Determine the [x, y] coordinate at the center of the cell enclosing the given text.  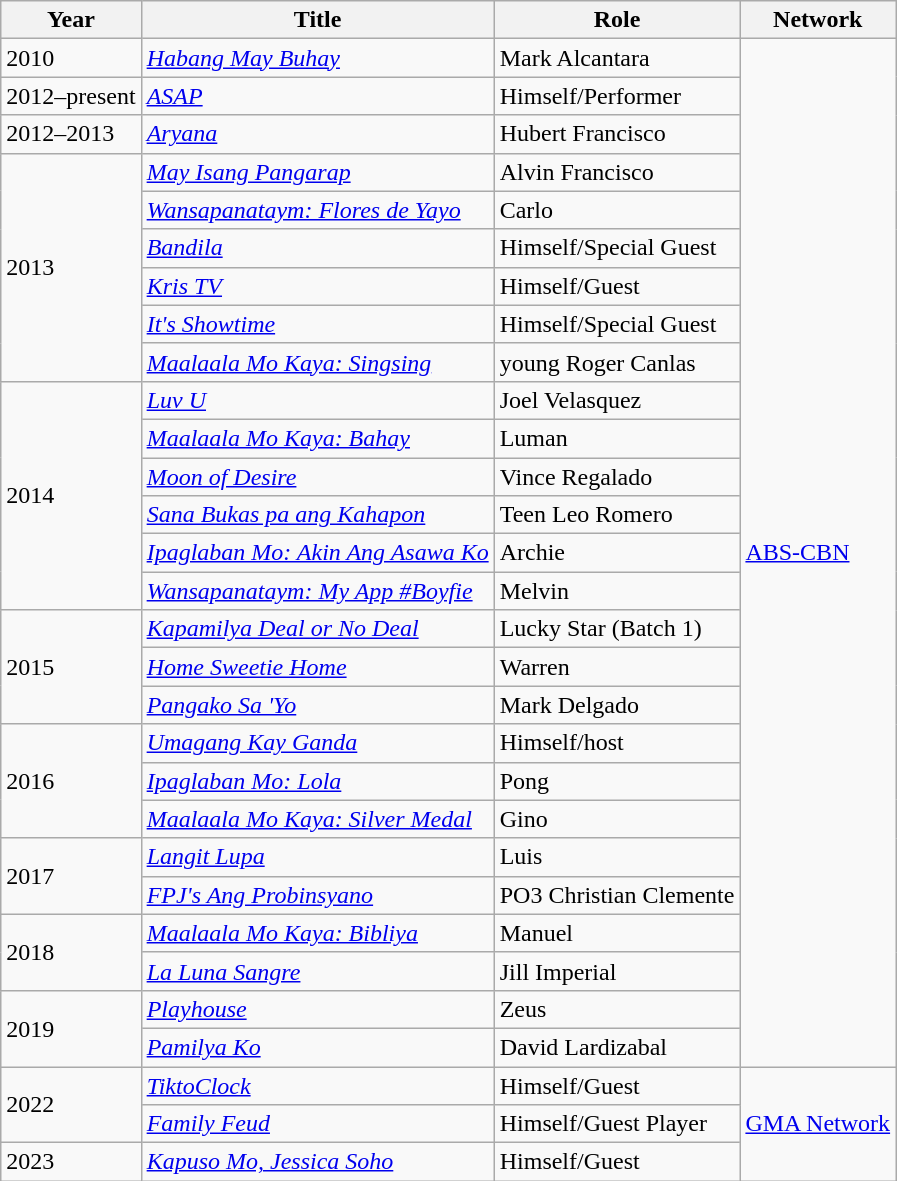
2023 [71, 1162]
Melvin [617, 591]
Joel Velasquez [617, 400]
Himself/Performer [617, 96]
Manuel [617, 933]
Ipaglaban Mo: Lola [318, 781]
David Lardizabal [617, 1047]
2017 [71, 876]
Alvin Francisco [617, 172]
Maalaala Mo Kaya: Singsing [318, 362]
Maalaala Mo Kaya: Bibliya [318, 933]
PO3 Christian Clemente [617, 895]
2019 [71, 1028]
young Roger Canlas [617, 362]
Pangako Sa 'Yo [318, 705]
2015 [71, 667]
2013 [71, 267]
2012–present [71, 96]
Kris TV [318, 286]
Umagang Kay Ganda [318, 743]
Jill Imperial [617, 971]
Teen Leo Romero [617, 515]
Gino [617, 819]
2016 [71, 781]
Himself/host [617, 743]
Home Sweetie Home [318, 667]
2022 [71, 1104]
2018 [71, 952]
Wansapanataym: My App #Boyfie [318, 591]
Habang May Buhay [318, 58]
Pong [617, 781]
Title [318, 20]
Sana Bukas pa ang Kahapon [318, 515]
Archie [617, 553]
TiktoClock [318, 1085]
Maalaala Mo Kaya: Bahay [318, 438]
Ipaglaban Mo: Akin Ang Asawa Ko [318, 553]
Mark Delgado [617, 705]
Carlo [617, 210]
Network [818, 20]
FPJ's Ang Probinsyano [318, 895]
Luman [617, 438]
ASAP [318, 96]
It's Showtime [318, 324]
ABS-CBN [818, 553]
GMA Network [818, 1123]
Year [71, 20]
Lucky Star (Batch 1) [617, 629]
Pamilya Ko [318, 1047]
Langit Lupa [318, 857]
Warren [617, 667]
Zeus [617, 1009]
Bandila [318, 248]
Vince Regalado [617, 477]
Maalaala Mo Kaya: Silver Medal [318, 819]
Hubert Francisco [617, 134]
May Isang Pangarap [318, 172]
Moon of Desire [318, 477]
Wansapanataym: Flores de Yayo [318, 210]
Kapamilya Deal or No Deal [318, 629]
Himself/Guest Player [617, 1124]
Mark Alcantara [617, 58]
2010 [71, 58]
Aryana [318, 134]
Family Feud [318, 1124]
2014 [71, 495]
2012–2013 [71, 134]
Kapuso Mo, Jessica Soho [318, 1162]
La Luna Sangre [318, 971]
Playhouse [318, 1009]
Luv U [318, 400]
Luis [617, 857]
Role [617, 20]
